Find where the given text appears and provide that cell's center as [X, Y] coordinate. 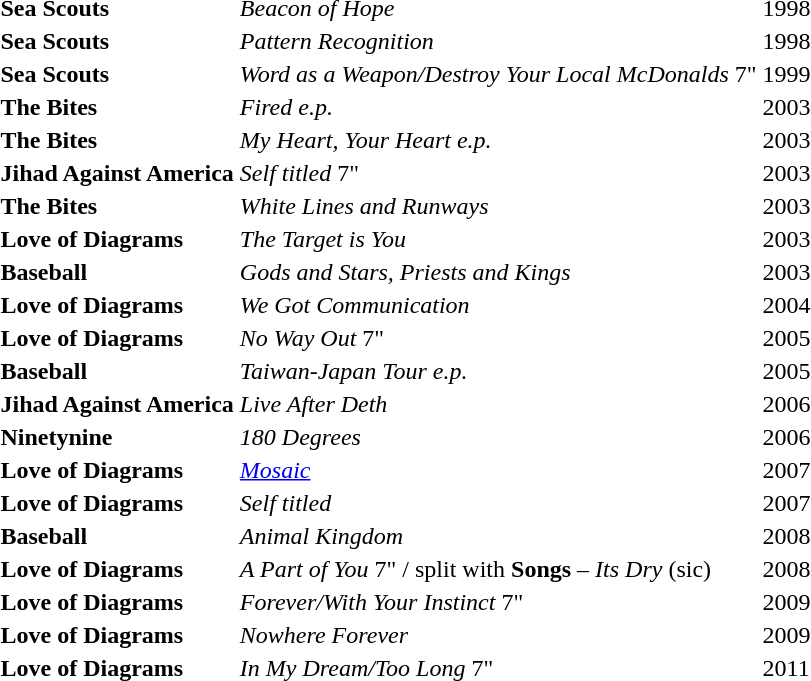
No Way Out 7" [498, 338]
Live After Deth [498, 404]
A Part of You 7" / split with Songs – Its Dry (sic) [498, 569]
Fired e.p. [498, 107]
Taiwan-Japan Tour e.p. [498, 371]
Animal Kingdom [498, 536]
180 Degrees [498, 437]
Nowhere Forever [498, 635]
White Lines and Runways [498, 206]
The Target is You [498, 239]
Pattern Recognition [498, 41]
Mosaic [498, 470]
Self titled 7" [498, 173]
Word as a Weapon/Destroy Your Local McDonalds 7" [498, 74]
Forever/With Your Instinct 7" [498, 602]
Gods and Stars, Priests and Kings [498, 272]
Self titled [498, 503]
We Got Communication [498, 305]
My Heart, Your Heart e.p. [498, 140]
